Find where the given text appears and provide that cell's center as [x, y] coordinate. 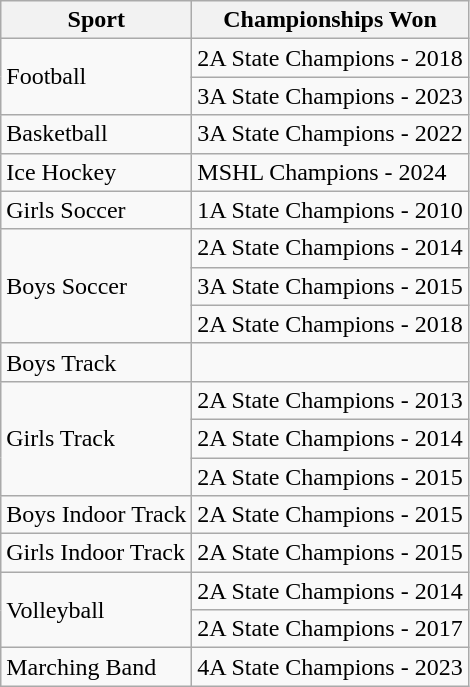
MSHL Champions - 2024 [330, 172]
2A State Champions - 2017 [330, 629]
2A State Champions - 2013 [330, 400]
Volleyball [96, 610]
Sport [96, 20]
Marching Band [96, 667]
Girls Soccer [96, 210]
Basketball [96, 134]
3A State Champions - 2015 [330, 286]
Boys Indoor Track [96, 515]
Girls Indoor Track [96, 553]
Football [96, 77]
1A State Champions - 2010 [330, 210]
4A State Champions - 2023 [330, 667]
Boys Soccer [96, 286]
3A State Champions - 2022 [330, 134]
Boys Track [96, 362]
Championships Won [330, 20]
Ice Hockey [96, 172]
3A State Champions - 2023 [330, 96]
Girls Track [96, 438]
